Identify which cell holds the provided text, then report its [X, Y] central coordinate. 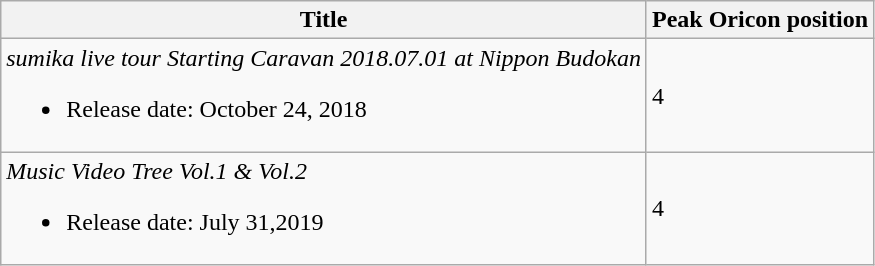
Peak Oricon position [760, 20]
Title [324, 20]
Music Video Tree Vol.1 & Vol.2Release date: July 31,2019 [324, 208]
sumika live tour Starting Caravan 2018.07.01 at Nippon BudokanRelease date: October 24, 2018 [324, 96]
